From the cell containing the given text, extract its center point as (x, y) coordinate. 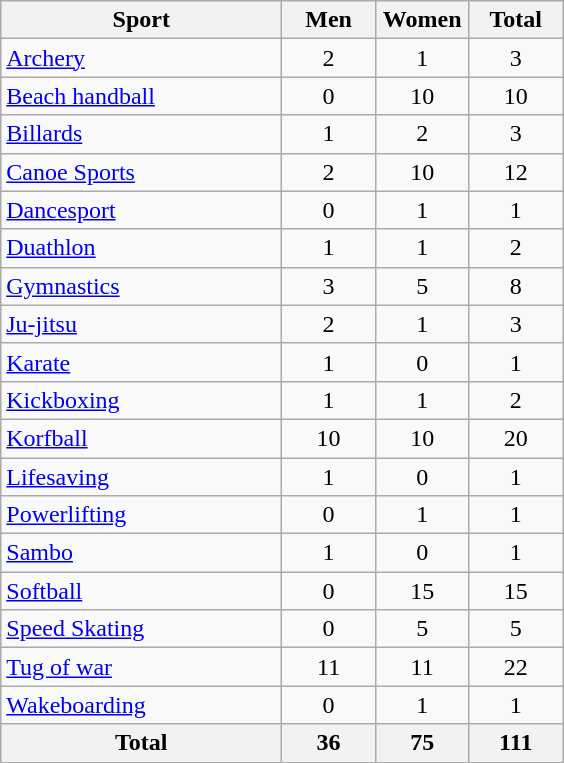
75 (422, 743)
Archery (142, 58)
12 (516, 172)
Sport (142, 20)
Beach handball (142, 96)
Women (422, 20)
Korfball (142, 438)
Dancesport (142, 210)
Canoe Sports (142, 172)
Men (329, 20)
8 (516, 286)
Softball (142, 591)
Sambo (142, 553)
20 (516, 438)
Wakeboarding (142, 705)
Powerlifting (142, 515)
Tug of war (142, 667)
Ju-jitsu (142, 324)
Speed Skating (142, 629)
Karate (142, 362)
Duathlon (142, 248)
Billards (142, 134)
Kickboxing (142, 400)
111 (516, 743)
36 (329, 743)
22 (516, 667)
Lifesaving (142, 477)
Gymnastics (142, 286)
